Return the [X, Y] coordinate for the center point of the cell that contains the specified text.  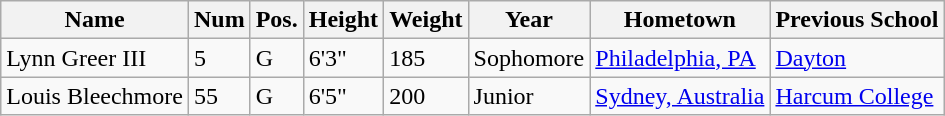
Height [343, 20]
Sophomore [529, 58]
6'5" [343, 96]
Lynn Greer III [95, 58]
Name [95, 20]
Sydney, Australia [680, 96]
Harcum College [857, 96]
Philadelphia, PA [680, 58]
Junior [529, 96]
Hometown [680, 20]
200 [426, 96]
5 [219, 58]
Num [219, 20]
Previous School [857, 20]
Year [529, 20]
6'3" [343, 58]
55 [219, 96]
185 [426, 58]
Weight [426, 20]
Dayton [857, 58]
Pos. [276, 20]
Louis Bleechmore [95, 96]
